Output the [X, Y] coordinate of the center of the cell containing the given text.  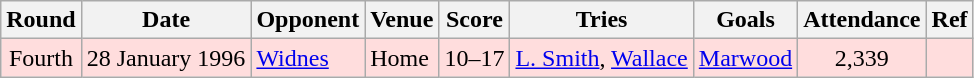
Home [402, 58]
Venue [402, 20]
Tries [602, 20]
2,339 [862, 58]
Goals [745, 20]
Date [166, 20]
Attendance [862, 20]
Score [474, 20]
Marwood [745, 58]
L. Smith, Wallace [602, 58]
Fourth [41, 58]
Opponent [308, 20]
Ref [950, 20]
Widnes [308, 58]
10–17 [474, 58]
28 January 1996 [166, 58]
Round [41, 20]
